Find where the given text appears and provide that cell's center as (x, y) coordinate. 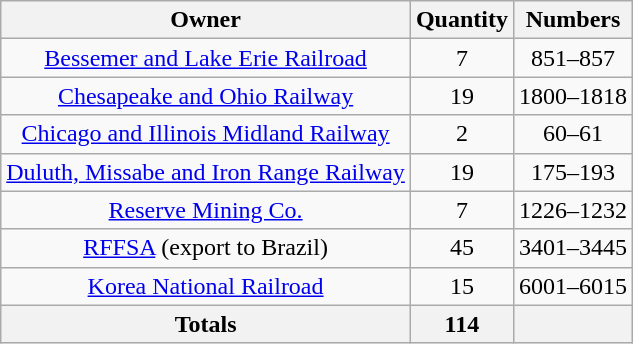
45 (462, 248)
175–193 (572, 172)
Duluth, Missabe and Iron Range Railway (206, 172)
Korea National Railroad (206, 286)
Owner (206, 20)
Reserve Mining Co. (206, 210)
Quantity (462, 20)
15 (462, 286)
3401–3445 (572, 248)
851–857 (572, 58)
60–61 (572, 134)
Totals (206, 324)
Chicago and Illinois Midland Railway (206, 134)
1226–1232 (572, 210)
RFFSA (export to Brazil) (206, 248)
1800–1818 (572, 96)
6001–6015 (572, 286)
Numbers (572, 20)
Bessemer and Lake Erie Railroad (206, 58)
114 (462, 324)
2 (462, 134)
Chesapeake and Ohio Railway (206, 96)
